Return the [X, Y] coordinate for the center point of the cell that contains the specified text.  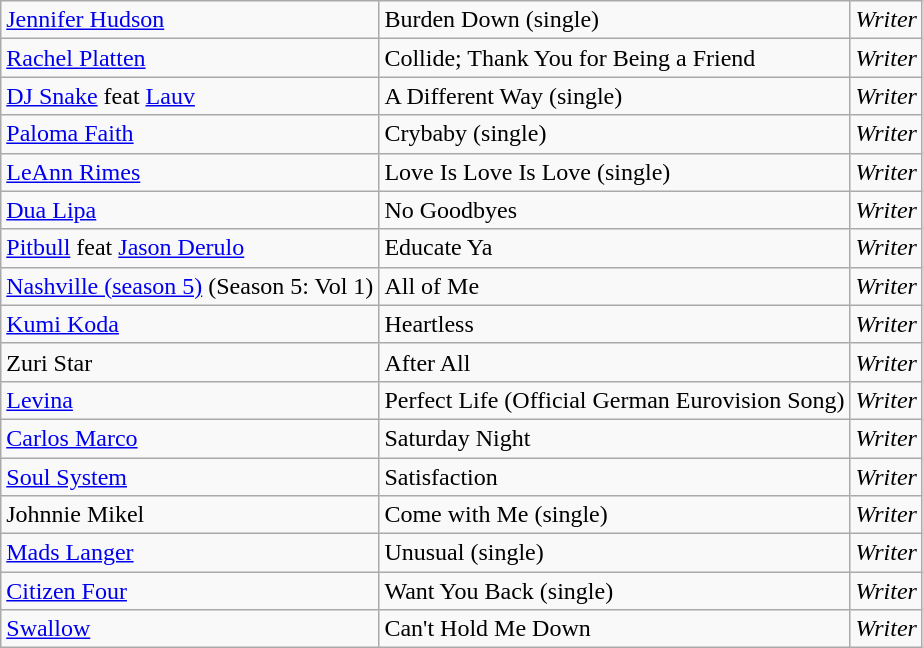
After All [614, 362]
Johnnie Mikel [190, 515]
Saturday Night [614, 438]
Heartless [614, 324]
Paloma Faith [190, 134]
Zuri Star [190, 362]
Perfect Life (Official German Eurovision Song) [614, 400]
No Goodbyes [614, 210]
Kumi Koda [190, 324]
Collide; Thank You for Being a Friend [614, 58]
Pitbull feat Jason Derulo [190, 248]
Love Is Love Is Love (single) [614, 172]
Unusual (single) [614, 553]
Educate Ya [614, 248]
Nashville (season 5) (Season 5: Vol 1) [190, 286]
Want You Back (single) [614, 591]
Carlos Marco [190, 438]
Come with Me (single) [614, 515]
Swallow [190, 629]
Burden Down (single) [614, 20]
Can't Hold Me Down [614, 629]
Crybaby (single) [614, 134]
Satisfaction [614, 477]
Mads Langer [190, 553]
A Different Way (single) [614, 96]
DJ Snake feat Lauv [190, 96]
Rachel Platten [190, 58]
Citizen Four [190, 591]
Levina [190, 400]
Soul System [190, 477]
Jennifer Hudson [190, 20]
Dua Lipa [190, 210]
All of Me [614, 286]
LeAnn Rimes [190, 172]
